Pinpoint the cell where the given text exists, returning its (x, y) midpoint coordinate. 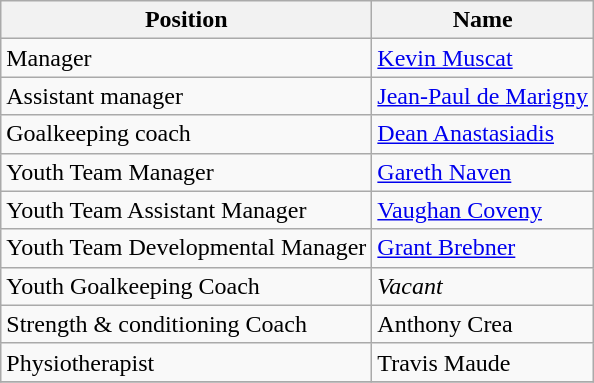
Vacant (483, 286)
Position (186, 20)
Assistant manager (186, 96)
Dean Anastasiadis (483, 134)
Youth Team Developmental Manager (186, 248)
Youth Team Manager (186, 172)
Jean-Paul de Marigny (483, 96)
Physiotherapist (186, 362)
Goalkeeping coach (186, 134)
Grant Brebner (483, 248)
Youth Team Assistant Manager (186, 210)
Gareth Naven (483, 172)
Vaughan Coveny (483, 210)
Anthony Crea (483, 324)
Youth Goalkeeping Coach (186, 286)
Kevin Muscat (483, 58)
Manager (186, 58)
Travis Maude (483, 362)
Name (483, 20)
Strength & conditioning Coach (186, 324)
